Output the [X, Y] coordinate of the center of the cell containing the given text.  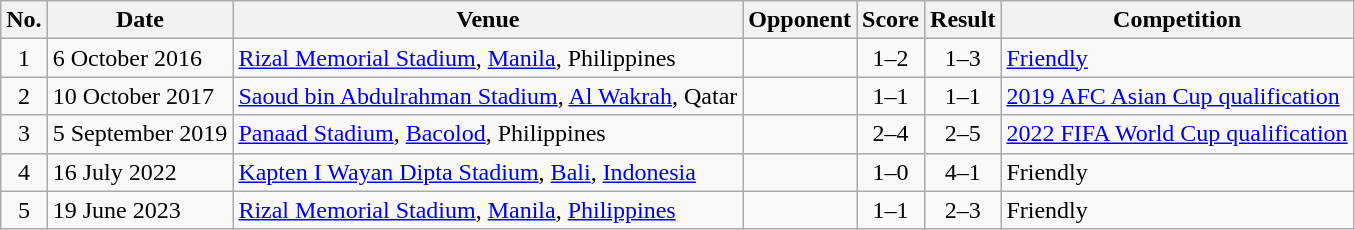
No. [24, 20]
Venue [488, 20]
16 July 2022 [140, 172]
2–5 [963, 134]
Saoud bin Abdulrahman Stadium, Al Wakrah, Qatar [488, 96]
Date [140, 20]
2019 AFC Asian Cup qualification [1177, 96]
2 [24, 96]
10 October 2017 [140, 96]
5 September 2019 [140, 134]
2022 FIFA World Cup qualification [1177, 134]
Kapten I Wayan Dipta Stadium, Bali, Indonesia [488, 172]
Competition [1177, 20]
1–0 [891, 172]
Panaad Stadium, Bacolod, Philippines [488, 134]
1–2 [891, 58]
4 [24, 172]
4–1 [963, 172]
5 [24, 210]
19 June 2023 [140, 210]
Result [963, 20]
2–4 [891, 134]
1–3 [963, 58]
6 October 2016 [140, 58]
1 [24, 58]
2–3 [963, 210]
Score [891, 20]
Opponent [800, 20]
3 [24, 134]
